For the text-containing cell, return its midpoint in [x, y] coordinate format. 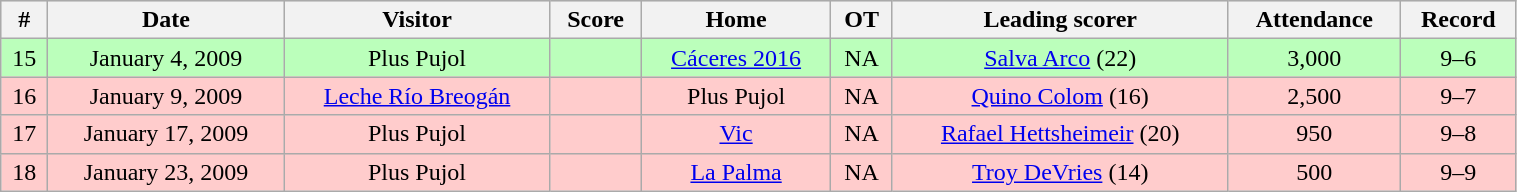
January 4, 2009 [166, 58]
Rafael Hettsheimeir (20) [1060, 134]
Date [166, 20]
Leche Río Breogán [417, 96]
# [24, 20]
15 [24, 58]
January 17, 2009 [166, 134]
Home [736, 20]
950 [1314, 134]
January 9, 2009 [166, 96]
9–9 [1458, 172]
Attendance [1314, 20]
9–7 [1458, 96]
Troy DeVries (14) [1060, 172]
9–8 [1458, 134]
17 [24, 134]
Salva Arco (22) [1060, 58]
Score [596, 20]
Visitor [417, 20]
Record [1458, 20]
La Palma [736, 172]
500 [1314, 172]
OT [862, 20]
2,500 [1314, 96]
3,000 [1314, 58]
Cáceres 2016 [736, 58]
Quino Colom (16) [1060, 96]
18 [24, 172]
Leading scorer [1060, 20]
January 23, 2009 [166, 172]
Vic [736, 134]
9–6 [1458, 58]
16 [24, 96]
